Detect which cell encompasses the target text, then output its [X, Y] center coordinate. 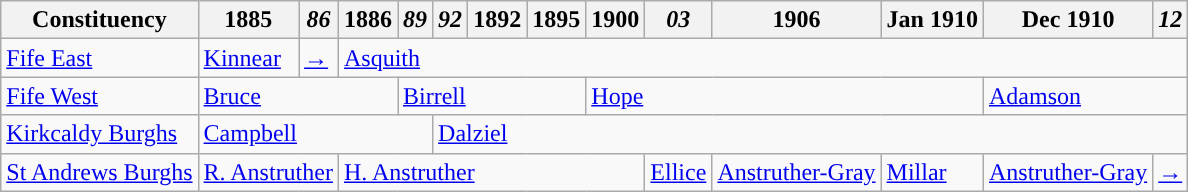
Adamson [1085, 96]
Kinnear [248, 58]
Birrell [492, 96]
Fife East [100, 58]
Hope [785, 96]
86 [319, 20]
92 [450, 20]
1900 [616, 20]
H. Anstruther [491, 172]
1886 [368, 20]
1906 [796, 20]
Fife West [100, 96]
1885 [248, 20]
Bruce [298, 96]
Constituency [100, 20]
Jan 1910 [932, 20]
89 [416, 20]
R. Anstruther [268, 172]
Ellice [678, 172]
Millar [932, 172]
Asquith [762, 58]
1895 [556, 20]
St Andrews Burghs [100, 172]
Campbell [316, 134]
1892 [498, 20]
Dec 1910 [1068, 20]
03 [678, 20]
Dalziel [810, 134]
Kirkcaldy Burghs [100, 134]
12 [1170, 20]
